From the cell containing the given text, extract its center point as (x, y) coordinate. 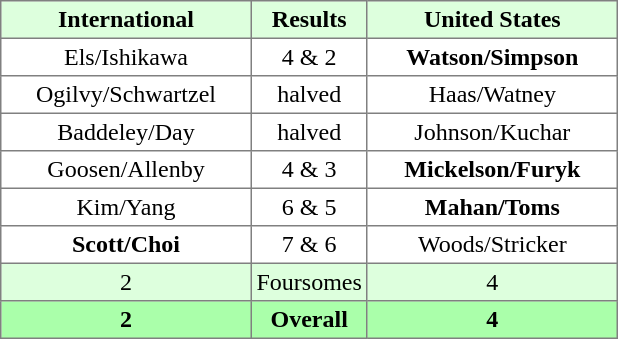
Foursomes (309, 282)
Baddeley/Day (126, 132)
4 & 3 (309, 170)
Johnson/Kuchar (492, 132)
Ogilvy/Schwartzel (126, 95)
Els/Ishikawa (126, 57)
United States (492, 20)
Mahan/Toms (492, 207)
Haas/Watney (492, 95)
International (126, 20)
Scott/Choi (126, 245)
Goosen/Allenby (126, 170)
6 & 5 (309, 207)
Kim/Yang (126, 207)
4 & 2 (309, 57)
Results (309, 20)
Mickelson/Furyk (492, 170)
Overall (309, 320)
7 & 6 (309, 245)
Woods/Stricker (492, 245)
Watson/Simpson (492, 57)
